Output the [X, Y] coordinate of the center of the cell containing the given text.  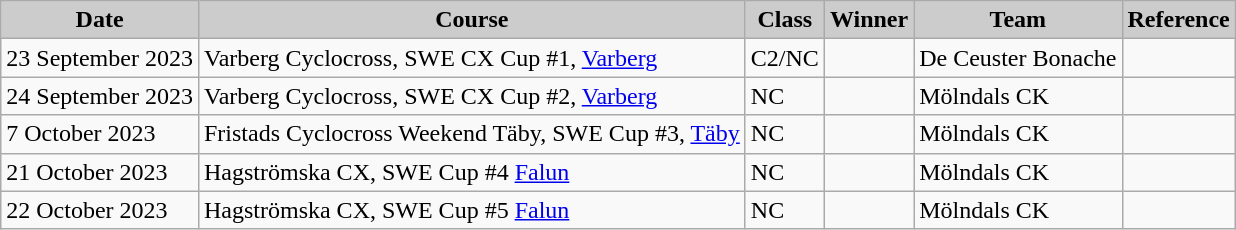
Course [472, 20]
Winner [868, 20]
23 September 2023 [100, 58]
Varberg Cyclocross, SWE CX Cup #1, Varberg [472, 58]
Varberg Cyclocross, SWE CX Cup #2, Varberg [472, 96]
De Ceuster Bonache [1018, 58]
Fristads Cyclocross Weekend Täby, SWE Cup #3, Täby [472, 134]
Team [1018, 20]
C2/NC [784, 58]
Reference [1178, 20]
7 October 2023 [100, 134]
22 October 2023 [100, 210]
Hagströmska CX, SWE Cup #5 Falun [472, 210]
21 October 2023 [100, 172]
Hagströmska CX, SWE Cup #4 Falun [472, 172]
Date [100, 20]
Class [784, 20]
24 September 2023 [100, 96]
